Provide the (X, Y) coordinate of the cell's center where the given text is located.  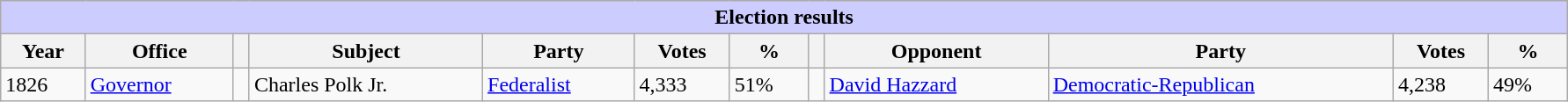
Office (159, 51)
4,333 (682, 84)
Subject (366, 51)
Federalist (560, 84)
Election results (785, 18)
Year (43, 51)
4,238 (1440, 84)
Governor (159, 84)
51% (769, 84)
David Hazzard (936, 84)
Democratic-Republican (1220, 84)
Opponent (936, 51)
Charles Polk Jr. (366, 84)
1826 (43, 84)
49% (1528, 84)
